Identify which cell holds the provided text, then report its (X, Y) central coordinate. 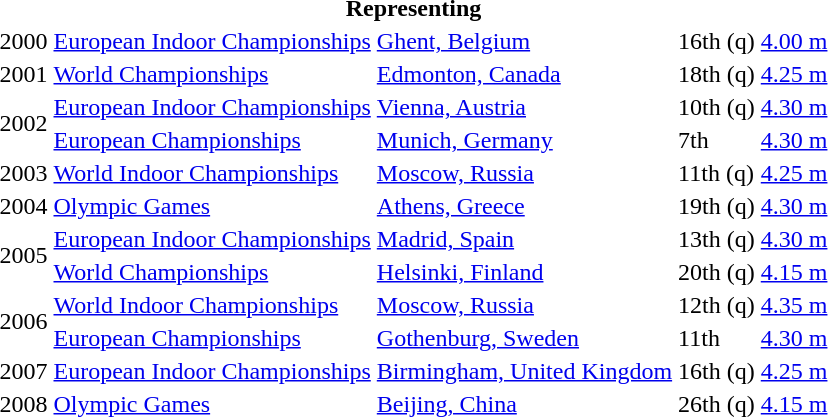
Vienna, Austria (524, 107)
20th (q) (717, 272)
11th (q) (717, 173)
Gothenburg, Sweden (524, 338)
Ghent, Belgium (524, 41)
Athens, Greece (524, 206)
7th (717, 140)
Munich, Germany (524, 140)
Madrid, Spain (524, 239)
Birmingham, United Kingdom (524, 371)
Edmonton, Canada (524, 74)
11th (717, 338)
12th (q) (717, 305)
13th (q) (717, 239)
18th (q) (717, 74)
19th (q) (717, 206)
Olympic Games (212, 206)
Helsinki, Finland (524, 272)
10th (q) (717, 107)
